Extract the [X, Y] coordinate from the center of the cell holding the provided text.  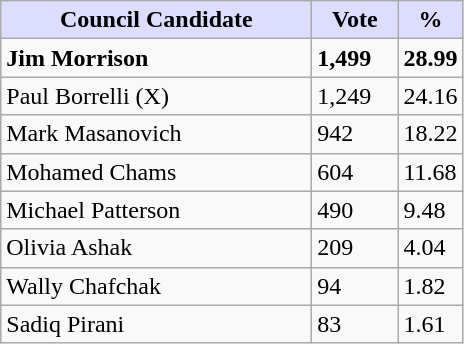
94 [355, 286]
% [430, 20]
Vote [355, 20]
4.04 [430, 248]
1,249 [355, 96]
1,499 [355, 58]
18.22 [430, 134]
Mark Masanovich [156, 134]
Mohamed Chams [156, 172]
24.16 [430, 96]
209 [355, 248]
1.61 [430, 324]
942 [355, 134]
Jim Morrison [156, 58]
Sadiq Pirani [156, 324]
83 [355, 324]
11.68 [430, 172]
Council Candidate [156, 20]
28.99 [430, 58]
Michael Patterson [156, 210]
Paul Borrelli (X) [156, 96]
Olivia Ashak [156, 248]
490 [355, 210]
1.82 [430, 286]
9.48 [430, 210]
604 [355, 172]
Wally Chafchak [156, 286]
